Return the (x, y) coordinate for the center point of the cell that contains the specified text.  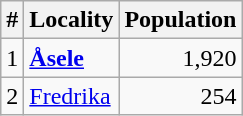
Population (180, 20)
Åsele (72, 58)
1 (12, 58)
Locality (72, 20)
# (12, 20)
2 (12, 96)
1,920 (180, 58)
Fredrika (72, 96)
254 (180, 96)
